For the text-containing cell, return its midpoint in [x, y] coordinate format. 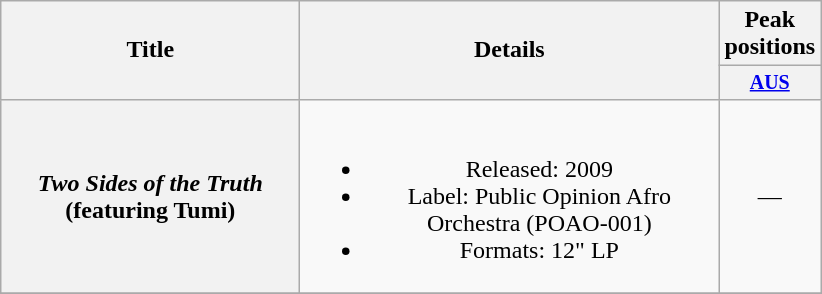
Title [150, 50]
Released: 2009Label: Public Opinion Afro Orchestra (POAO-001)Formats: 12" LP [510, 196]
AUS [770, 82]
Peak positions [770, 34]
— [770, 196]
Details [510, 50]
Two Sides of the Truth (featuring Tumi) [150, 196]
